Return the [X, Y] coordinate for the center point of the cell that contains the specified text.  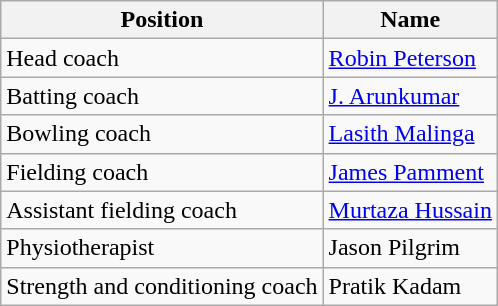
Fielding coach [162, 172]
James Pamment [410, 172]
Pratik Kadam [410, 286]
Jason Pilgrim [410, 248]
J. Arunkumar [410, 96]
Lasith Malinga [410, 134]
Position [162, 20]
Batting coach [162, 96]
Murtaza Hussain [410, 210]
Assistant fielding coach [162, 210]
Bowling coach [162, 134]
Physiotherapist [162, 248]
Robin Peterson [410, 58]
Strength and conditioning coach [162, 286]
Head coach [162, 58]
Name [410, 20]
